Return the (x, y) coordinate for the center point of the cell that contains the specified text.  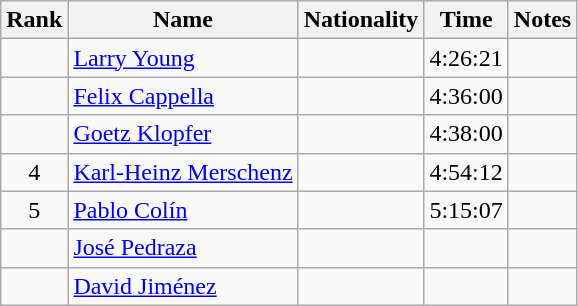
4:38:00 (466, 134)
5:15:07 (466, 210)
Rank (34, 20)
José Pedraza (183, 248)
Name (183, 20)
4:26:21 (466, 58)
4 (34, 172)
Felix Cappella (183, 96)
5 (34, 210)
4:36:00 (466, 96)
Notes (542, 20)
Goetz Klopfer (183, 134)
Karl-Heinz Merschenz (183, 172)
David Jiménez (183, 286)
Nationality (361, 20)
Larry Young (183, 58)
Time (466, 20)
4:54:12 (466, 172)
Pablo Colín (183, 210)
